Return (x, y) of the center of cell containing provided text 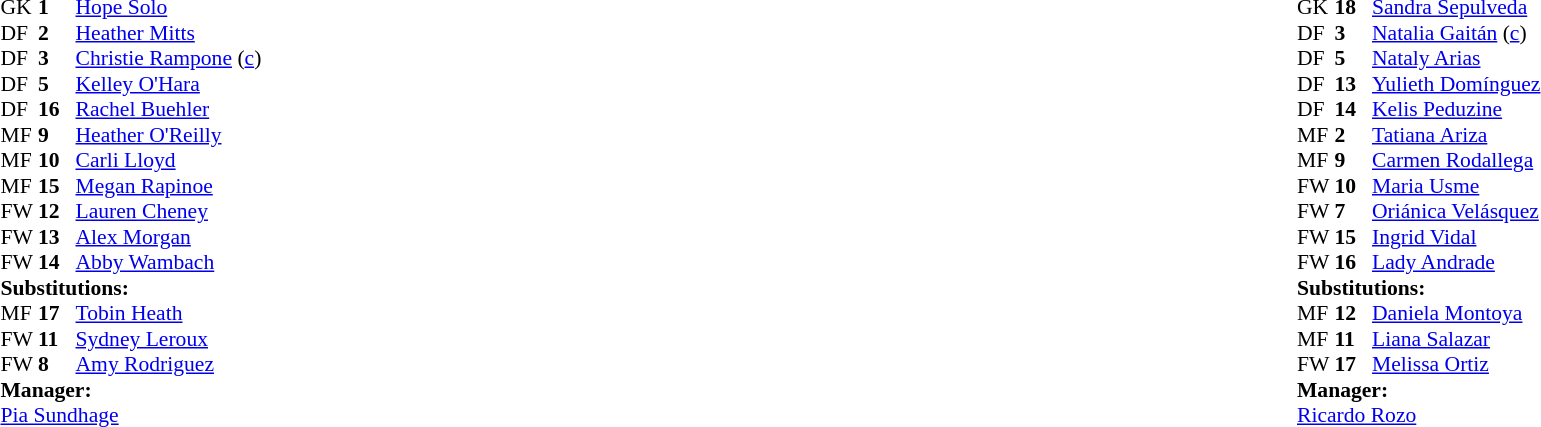
Nataly Arias (1456, 59)
Abby Wambach (169, 263)
8 (57, 365)
Liana Salazar (1456, 339)
Rachel Buehler (169, 109)
Kelis Peduzine (1456, 109)
Daniela Montoya (1456, 313)
Lauren Cheney (169, 211)
Ingrid Vidal (1456, 237)
Sydney Leroux (169, 339)
Maria Usme (1456, 186)
Tatiana Ariza (1456, 135)
Christie Rampone (c) (169, 59)
7 (1353, 211)
Yulieth Domínguez (1456, 84)
Lady Andrade (1456, 263)
Carli Lloyd (169, 161)
Oriánica Velásquez (1456, 211)
Heather O'Reilly (169, 135)
Megan Rapinoe (169, 186)
Melissa Ortiz (1456, 365)
Tobin Heath (169, 313)
Heather Mitts (169, 33)
Natalia Gaitán (c) (1456, 33)
Alex Morgan (169, 237)
Carmen Rodallega (1456, 161)
Kelley O'Hara (169, 84)
Amy Rodriguez (169, 365)
